Pinpoint the cell where the given text exists, returning its [X, Y] midpoint coordinate. 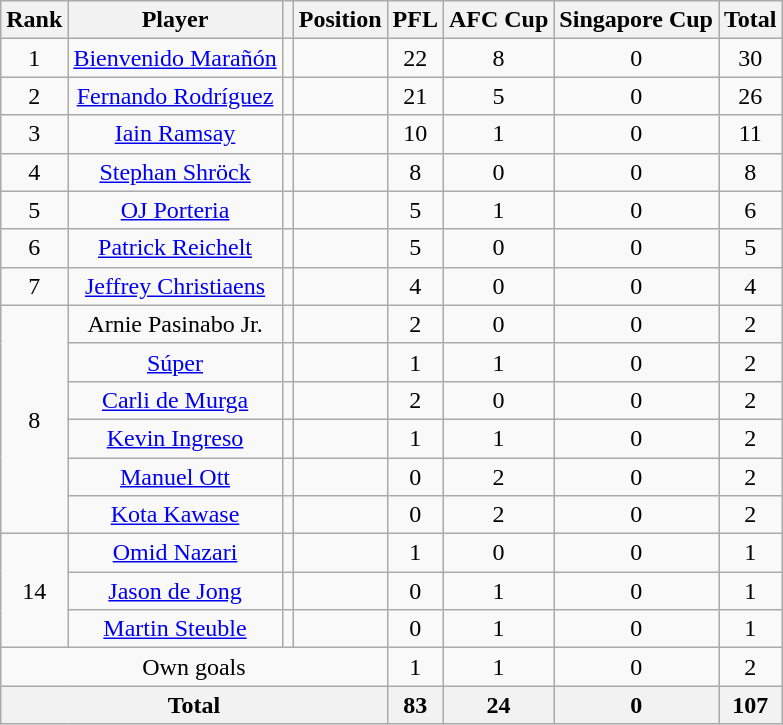
Singapore Cup [636, 20]
Patrick Reichelt [175, 248]
Carli de Murga [175, 400]
Position [340, 20]
14 [34, 591]
107 [750, 705]
22 [415, 58]
Rank [34, 20]
Jeffrey Christiaens [175, 286]
Bienvenido Marañón [175, 58]
AFC Cup [498, 20]
21 [415, 96]
PFL [415, 20]
Stephan Shröck [175, 172]
Fernando Rodríguez [175, 96]
Manuel Ott [175, 477]
10 [415, 134]
Kevin Ingreso [175, 438]
24 [498, 705]
Omid Nazari [175, 553]
Arnie Pasinabo Jr. [175, 324]
Martin Steuble [175, 629]
11 [750, 134]
26 [750, 96]
Iain Ramsay [175, 134]
7 [34, 286]
3 [34, 134]
Own goals [194, 667]
Jason de Jong [175, 591]
OJ Porteria [175, 210]
Kota Kawase [175, 515]
Súper [175, 362]
Player [175, 20]
83 [415, 705]
30 [750, 58]
